Return the [X, Y] coordinate for the center point of the cell that contains the specified text.  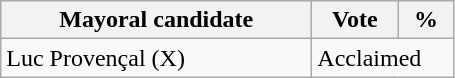
% [426, 20]
Mayoral candidate [156, 20]
Luc Provençal (X) [156, 58]
Vote [355, 20]
Acclaimed [383, 58]
